Extract the [x, y] coordinate from the center of the cell holding the provided text.  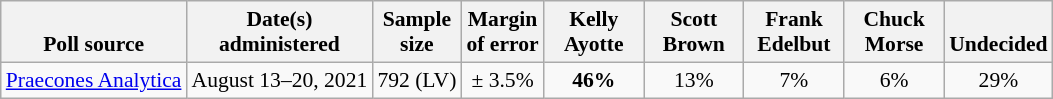
FrankEdelbut [794, 32]
ScottBrown [694, 32]
± 3.5% [502, 80]
Date(s)administered [279, 32]
KellyAyotte [594, 32]
August 13–20, 2021 [279, 80]
792 (LV) [416, 80]
29% [998, 80]
Samplesize [416, 32]
6% [894, 80]
7% [794, 80]
Undecided [998, 32]
Praecones Analytica [94, 80]
Marginof error [502, 32]
13% [694, 80]
Poll source [94, 32]
46% [594, 80]
ChuckMorse [894, 32]
